Scan for the cell matching the given text and deliver its (X, Y) coordinate at center. 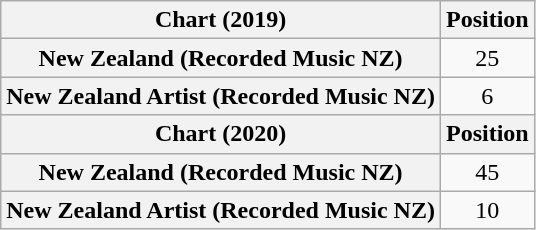
45 (487, 172)
6 (487, 96)
25 (487, 58)
Chart (2019) (221, 20)
10 (487, 210)
Chart (2020) (221, 134)
